From the cell containing the given text, extract its center point as [X, Y] coordinate. 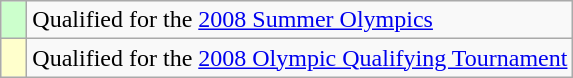
Qualified for the 2008 Summer Olympics [300, 20]
Qualified for the 2008 Olympic Qualifying Tournament [300, 58]
